Find where the given text appears and provide that cell's center as (X, Y) coordinate. 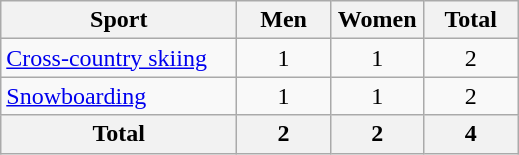
4 (471, 134)
Snowboarding (119, 96)
Cross-country skiing (119, 58)
Women (377, 20)
Sport (119, 20)
Men (284, 20)
